Return [X, Y] of the center of cell containing provided text 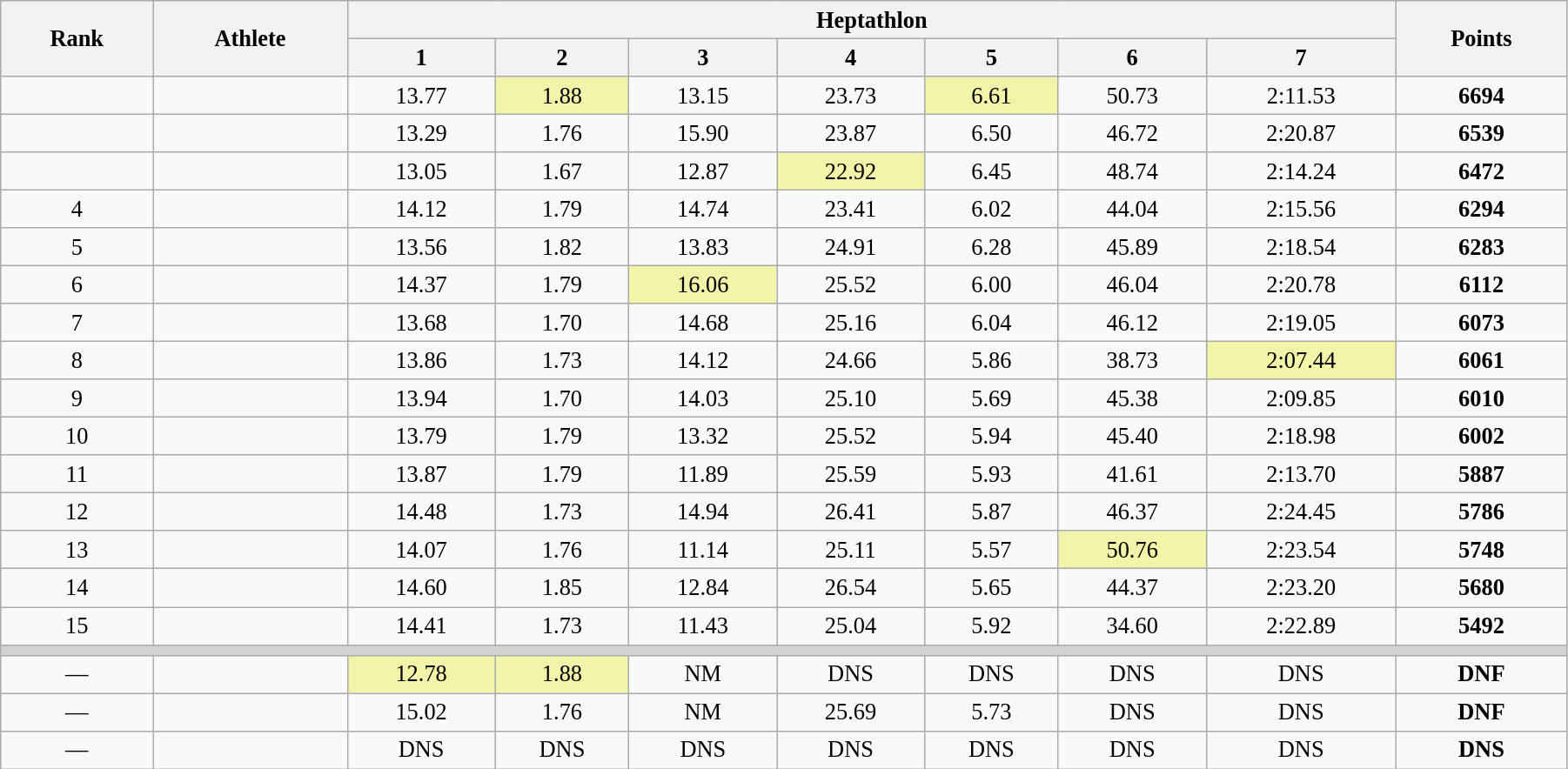
13.77 [421, 95]
6.61 [991, 95]
2:22.89 [1301, 625]
14.48 [421, 512]
25.10 [851, 398]
41.61 [1132, 474]
6283 [1481, 247]
5.73 [991, 712]
50.76 [1132, 550]
12.78 [421, 674]
13.05 [421, 171]
45.89 [1132, 247]
14.68 [703, 323]
13.87 [421, 474]
2:15.56 [1301, 209]
14.60 [421, 588]
1 [421, 57]
5.69 [991, 398]
13.32 [703, 436]
6539 [1481, 133]
6.00 [991, 284]
11.14 [703, 550]
6010 [1481, 398]
46.37 [1132, 512]
5748 [1481, 550]
14.94 [703, 512]
2:24.45 [1301, 512]
6294 [1481, 209]
3 [703, 57]
5.93 [991, 474]
15 [77, 625]
38.73 [1132, 360]
10 [77, 436]
45.38 [1132, 398]
25.11 [851, 550]
25.69 [851, 712]
13.79 [421, 436]
13.68 [421, 323]
1.82 [562, 247]
46.12 [1132, 323]
11.89 [703, 474]
48.74 [1132, 171]
2:23.20 [1301, 588]
5.94 [991, 436]
6.04 [991, 323]
2:07.44 [1301, 360]
6112 [1481, 284]
2:09.85 [1301, 398]
14.07 [421, 550]
25.16 [851, 323]
Heptathlon [872, 19]
23.41 [851, 209]
14 [77, 588]
13.86 [421, 360]
44.04 [1132, 209]
5786 [1481, 512]
5680 [1481, 588]
5.87 [991, 512]
6.28 [991, 247]
45.40 [1132, 436]
34.60 [1132, 625]
12.84 [703, 588]
5887 [1481, 474]
6.45 [991, 171]
46.04 [1132, 284]
25.04 [851, 625]
Points [1481, 38]
6061 [1481, 360]
6.02 [991, 209]
13.29 [421, 133]
11.43 [703, 625]
5.92 [991, 625]
6.50 [991, 133]
1.85 [562, 588]
15.02 [421, 712]
5.57 [991, 550]
2:18.54 [1301, 247]
50.73 [1132, 95]
46.72 [1132, 133]
6002 [1481, 436]
2:23.54 [1301, 550]
9 [77, 398]
14.37 [421, 284]
24.66 [851, 360]
22.92 [851, 171]
6472 [1481, 171]
13 [77, 550]
23.87 [851, 133]
2:18.98 [1301, 436]
14.03 [703, 398]
1.67 [562, 171]
13.94 [421, 398]
13.83 [703, 247]
14.41 [421, 625]
5.65 [991, 588]
12.87 [703, 171]
2 [562, 57]
6694 [1481, 95]
Rank [77, 38]
12 [77, 512]
13.56 [421, 247]
44.37 [1132, 588]
2:11.53 [1301, 95]
2:20.78 [1301, 284]
8 [77, 360]
2:20.87 [1301, 133]
23.73 [851, 95]
13.15 [703, 95]
11 [77, 474]
14.74 [703, 209]
15.90 [703, 133]
24.91 [851, 247]
5.86 [991, 360]
26.41 [851, 512]
2:13.70 [1301, 474]
25.59 [851, 474]
2:19.05 [1301, 323]
Athlete [251, 38]
2:14.24 [1301, 171]
26.54 [851, 588]
6073 [1481, 323]
16.06 [703, 284]
5492 [1481, 625]
